Return (x, y) of the center of cell containing provided text 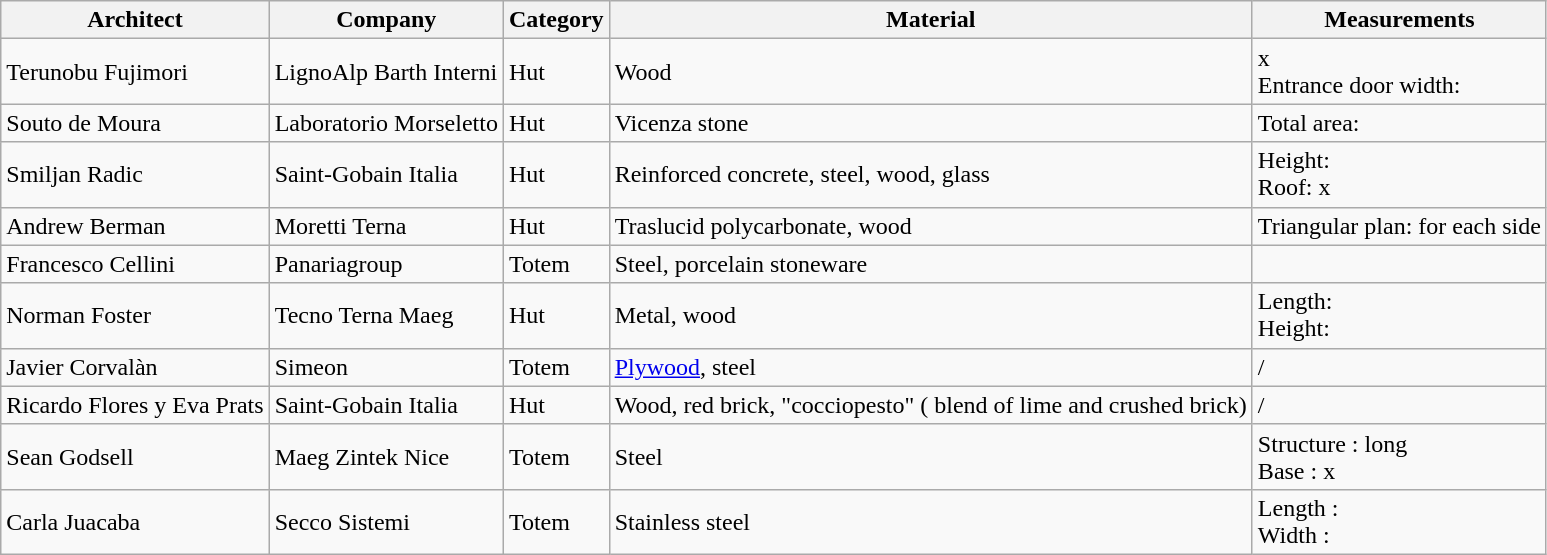
Reinforced concrete, steel, wood, glass (930, 174)
Triangular plan: for each side (1399, 226)
Stainless steel (930, 522)
Length : Width : (1399, 522)
Steel, porcelain stoneware (930, 264)
Company (386, 20)
Simeon (386, 367)
Panariagroup (386, 264)
Height: Roof: x (1399, 174)
Francesco Cellini (135, 264)
x Entrance door width: (1399, 72)
Maeg Zintek Nice (386, 456)
Category (556, 20)
Sean Godsell (135, 456)
Terunobu Fujimori (135, 72)
Laboratorio Morseletto (386, 123)
Souto de Moura (135, 123)
Material (930, 20)
Total area: (1399, 123)
Vicenza stone (930, 123)
Moretti Terna (386, 226)
Metal, wood (930, 316)
Javier Corvalàn (135, 367)
Length: Height: (1399, 316)
LignoAlp Barth Interni (386, 72)
Norman Foster (135, 316)
Smiljan Radic (135, 174)
Ricardo Flores y Eva Prats (135, 405)
Traslucid polycarbonate, wood (930, 226)
Steel (930, 456)
Tecno Terna Maeg (386, 316)
Wood, red brick, "cocciopesto" ( blend of lime and crushed brick) (930, 405)
Secco Sistemi (386, 522)
Andrew Berman (135, 226)
Architect (135, 20)
Wood (930, 72)
Structure : longBase : x (1399, 456)
Carla Juacaba (135, 522)
Measurements (1399, 20)
Plywood, steel (930, 367)
